Search for the cell housing the specified text and yield its (X, Y) center coordinate. 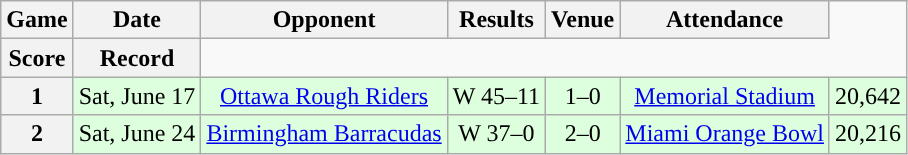
Birmingham Barracudas (324, 134)
Venue (583, 20)
1–0 (583, 96)
Memorial Stadium (725, 96)
20,216 (868, 134)
Ottawa Rough Riders (324, 96)
Opponent (324, 20)
Record (137, 58)
Game (37, 20)
Results (496, 20)
2 (37, 134)
Score (37, 58)
Miami Orange Bowl (725, 134)
Sat, June 24 (137, 134)
2–0 (583, 134)
Attendance (725, 20)
20,642 (868, 96)
W 45–11 (496, 96)
1 (37, 96)
Date (137, 20)
Sat, June 17 (137, 96)
W 37–0 (496, 134)
